Return the (X, Y) coordinate for the center point of the cell that contains the specified text.  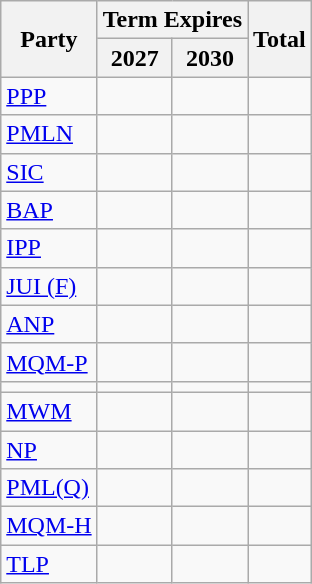
IPP (49, 248)
JUI (F) (49, 286)
NP (49, 449)
ANP (49, 324)
PPP (49, 96)
MQM-H (49, 526)
PML(Q) (49, 488)
Party (49, 39)
2030 (210, 58)
MQM-P (49, 362)
Total (280, 39)
Term Expires (172, 20)
2027 (134, 58)
TLP (49, 564)
SIC (49, 172)
PMLN (49, 134)
MWM (49, 411)
BAP (49, 210)
